Locate the cell with the specified text and output its (x, y) center coordinate. 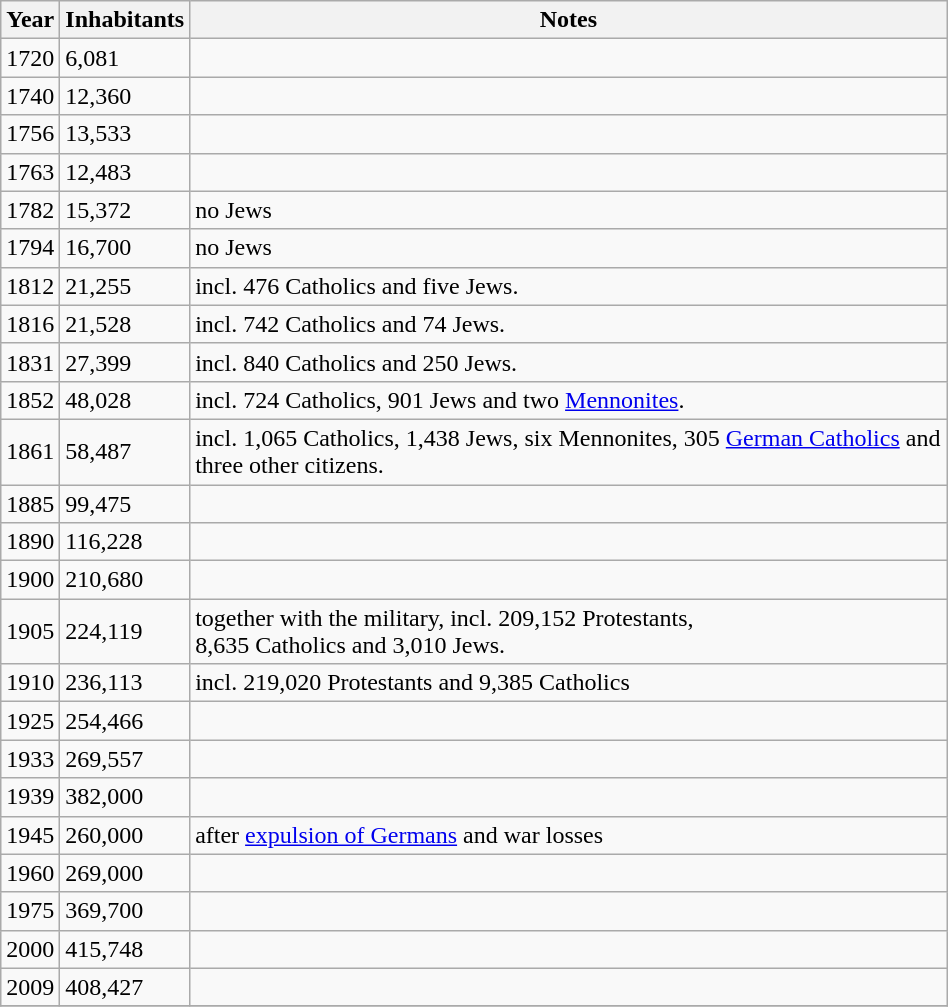
12,360 (125, 96)
27,399 (125, 362)
236,113 (125, 683)
incl. 724 Catholics, 901 Jews and two Mennonites. (569, 400)
1910 (30, 683)
1960 (30, 873)
408,427 (125, 987)
1782 (30, 210)
224,119 (125, 632)
16,700 (125, 248)
254,466 (125, 721)
269,000 (125, 873)
99,475 (125, 503)
1925 (30, 721)
415,748 (125, 949)
after expulsion of Germans and war losses (569, 835)
13,533 (125, 134)
1763 (30, 172)
incl. 840 Catholics and 250 Jews. (569, 362)
1933 (30, 759)
Inhabitants (125, 20)
1812 (30, 286)
1945 (30, 835)
incl. 219,020 Protestants and 9,385 Catholics (569, 683)
incl. 742 Catholics and 74 Jews. (569, 324)
Notes (569, 20)
1975 (30, 911)
1816 (30, 324)
1900 (30, 580)
369,700 (125, 911)
12,483 (125, 172)
260,000 (125, 835)
382,000 (125, 797)
116,228 (125, 542)
1885 (30, 503)
58,487 (125, 452)
1756 (30, 134)
1852 (30, 400)
incl. 476 Catholics and five Jews. (569, 286)
1890 (30, 542)
1740 (30, 96)
together with the military, incl. 209,152 Protestants,8,635 Catholics and 3,010 Jews. (569, 632)
2009 (30, 987)
1939 (30, 797)
1861 (30, 452)
269,557 (125, 759)
21,528 (125, 324)
incl. 1,065 Catholics, 1,438 Jews, six Mennonites, 305 German Catholics and three other citizens. (569, 452)
48,028 (125, 400)
Year (30, 20)
1905 (30, 632)
2000 (30, 949)
21,255 (125, 286)
1794 (30, 248)
1831 (30, 362)
1720 (30, 58)
6,081 (125, 58)
210,680 (125, 580)
15,372 (125, 210)
